From the cell containing the given text, extract its center point as (X, Y) coordinate. 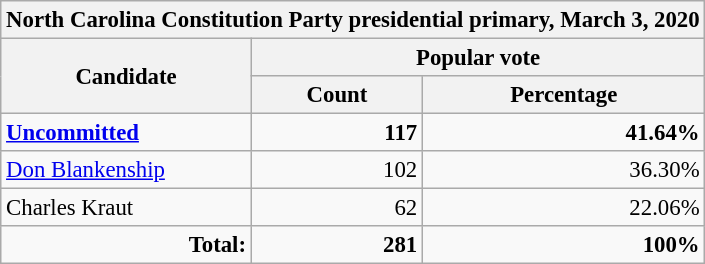
Uncommitted (126, 133)
117 (336, 133)
41.64% (564, 133)
62 (336, 208)
102 (336, 170)
Don Blankenship (126, 170)
Charles Kraut (126, 208)
281 (336, 245)
Candidate (126, 76)
Total: (126, 245)
22.06% (564, 208)
Popular vote (478, 58)
100% (564, 245)
Count (336, 95)
North Carolina Constitution Party presidential primary, March 3, 2020 (353, 20)
Percentage (564, 95)
36.30% (564, 170)
